Detect which cell encompasses the target text, then output its [X, Y] center coordinate. 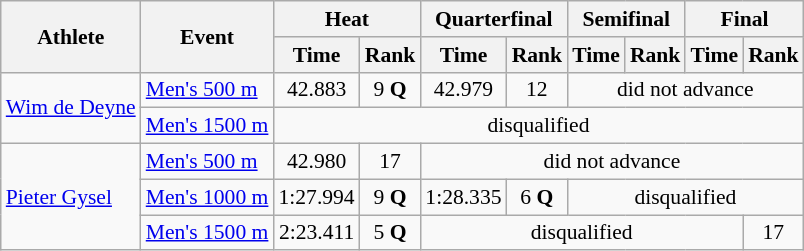
5 Q [390, 233]
Pieter Gysel [71, 198]
Men's 1000 m [208, 197]
2:23.411 [316, 233]
Final [744, 19]
42.979 [463, 90]
1:28.335 [463, 197]
1:27.994 [316, 197]
6 Q [538, 197]
Quarterfinal [494, 19]
42.980 [316, 162]
Wim de Deyne [71, 108]
Athlete [71, 36]
Heat [346, 19]
Event [208, 36]
42.883 [316, 90]
Semifinal [626, 19]
12 [538, 90]
